Output the [X, Y] coordinate of the center of the cell containing the given text.  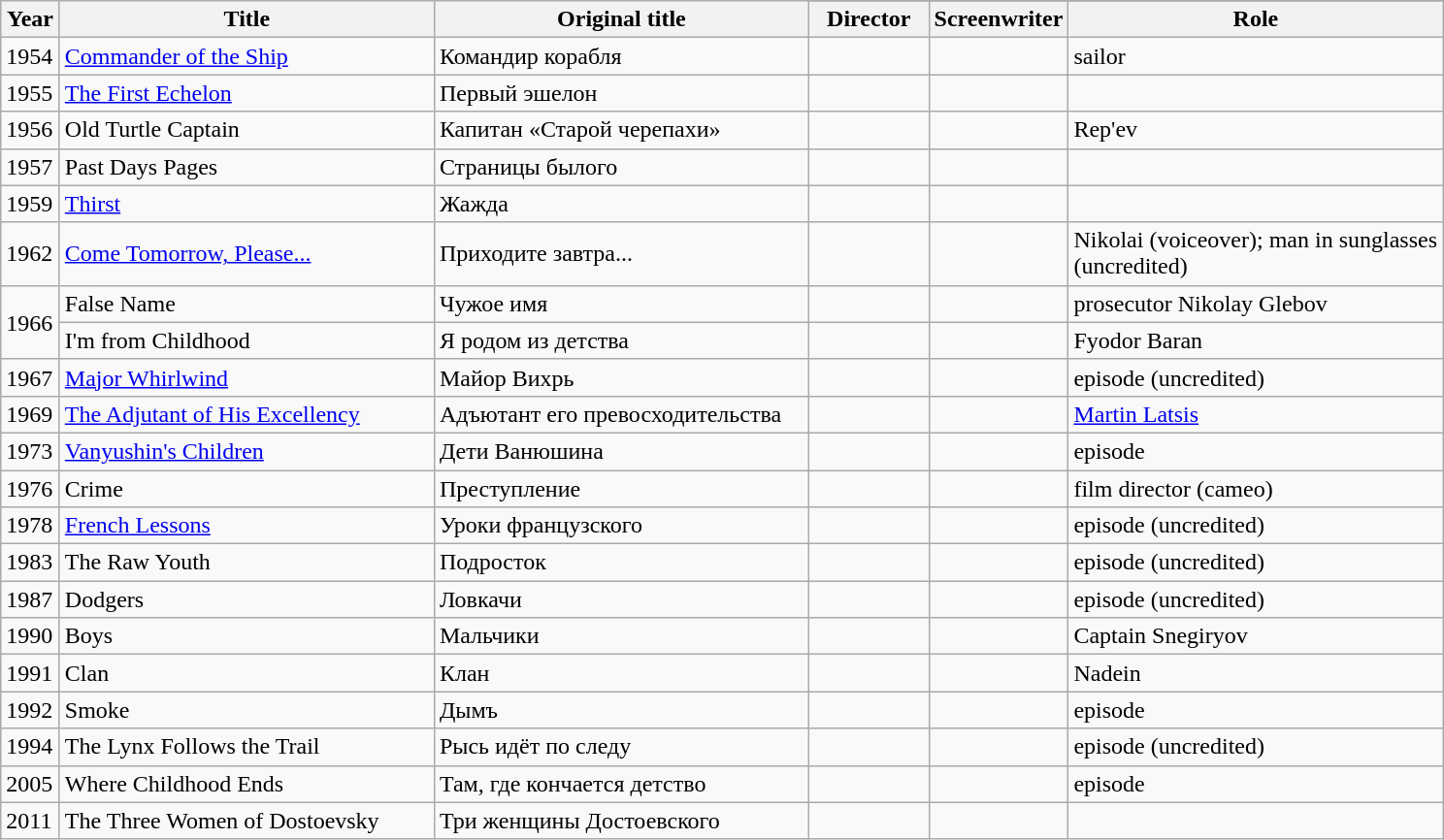
1959 [31, 204]
Past Days Pages [246, 167]
Major Whirlwind [246, 377]
Rep'ev [1256, 130]
Дымъ [621, 710]
Nadein [1256, 673]
Dodgers [246, 599]
2011 [31, 821]
Уроки французского [621, 526]
Director [869, 19]
2005 [31, 784]
The Adjutant of His Excellency [246, 414]
1962 [31, 254]
Year [31, 19]
1976 [31, 488]
The Lynx Follows the Trail [246, 747]
1967 [31, 377]
Три женщины Достоевского [621, 821]
Подросток [621, 563]
The Three Women of Dostoevsky [246, 821]
Smoke [246, 710]
Ловкачи [621, 599]
1957 [31, 167]
Original title [621, 19]
1956 [31, 130]
1991 [31, 673]
Thirst [246, 204]
film director (cameo) [1256, 488]
Первый эшелон [621, 93]
Fyodor Baran [1256, 340]
Boys [246, 636]
Where Childhood Ends [246, 784]
Командир корабля [621, 56]
Clan [246, 673]
Майор Вихрь [621, 377]
prosecutor Nikolay Glebov [1256, 304]
1955 [31, 93]
Я родом из детства [621, 340]
Commander of the Ship [246, 56]
Мальчики [621, 636]
Martin Latsis [1256, 414]
1994 [31, 747]
Адъютант его превосходительства [621, 414]
Title [246, 19]
The Raw Youth [246, 563]
Come Tomorrow, Please... [246, 254]
Crime [246, 488]
Страницы былого [621, 167]
1978 [31, 526]
1992 [31, 710]
1954 [31, 56]
French Lessons [246, 526]
1973 [31, 451]
Капитан «Старой черепахи» [621, 130]
Там, где кончается детство [621, 784]
Рысь идёт по следу [621, 747]
Screenwriter [999, 19]
The First Echelon [246, 93]
Old Turtle Captain [246, 130]
1987 [31, 599]
Чужое имя [621, 304]
1969 [31, 414]
Vanyushin's Children [246, 451]
Жажда [621, 204]
Приходите завтра... [621, 254]
Role [1256, 19]
1983 [31, 563]
Captain Snegiryov [1256, 636]
Преступление [621, 488]
False Name [246, 304]
Клан [621, 673]
1990 [31, 636]
Nikolai (voiceover); man in sunglasses (uncredited) [1256, 254]
sailor [1256, 56]
1966 [31, 322]
I'm from Childhood [246, 340]
Дети Ванюшина [621, 451]
